Identify which cell holds the provided text, then report its [x, y] central coordinate. 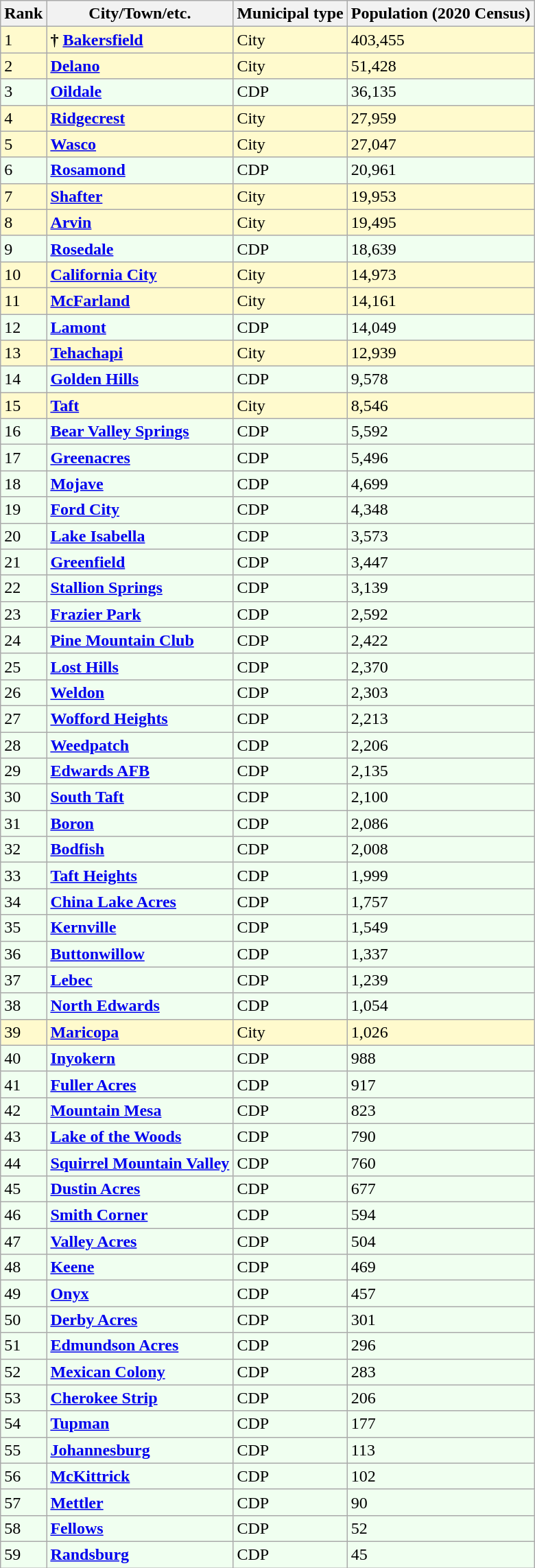
3,139 [440, 588]
41 [23, 1084]
2 [23, 66]
13 [23, 353]
Maricopa [140, 1032]
Taft [140, 406]
36 [23, 954]
Municipal type [290, 14]
988 [440, 1058]
10 [23, 274]
Randsburg [140, 1554]
Ford City [140, 510]
1,757 [440, 902]
37 [23, 980]
823 [440, 1110]
1,239 [440, 980]
Mexican Colony [140, 1372]
5 [23, 144]
27 [23, 718]
3 [23, 92]
14,161 [440, 301]
Weldon [140, 692]
24 [23, 640]
Stallion Springs [140, 588]
42 [23, 1110]
Onyx [140, 1294]
Taft Heights [140, 876]
4,348 [440, 510]
38 [23, 1006]
8 [23, 222]
California City [140, 274]
Kernville [140, 928]
283 [440, 1372]
Valley Acres [140, 1241]
917 [440, 1084]
Rank [23, 14]
McKittrick [140, 1476]
504 [440, 1241]
33 [23, 876]
15 [23, 406]
1,999 [440, 876]
Tehachapi [140, 353]
53 [23, 1398]
2,008 [440, 850]
18 [23, 484]
47 [23, 1241]
12 [23, 327]
26 [23, 692]
Cherokee Strip [140, 1398]
51 [23, 1346]
Population (2020 Census) [440, 14]
2,100 [440, 797]
59 [23, 1554]
Mojave [140, 484]
Ridgecrest [140, 118]
177 [440, 1424]
Dustin Acres [140, 1189]
Inyokern [140, 1058]
11 [23, 301]
Wasco [140, 144]
17 [23, 458]
1 [23, 40]
54 [23, 1424]
2,303 [440, 692]
403,455 [440, 40]
22 [23, 588]
296 [440, 1346]
Arvin [140, 222]
Mountain Mesa [140, 1110]
113 [440, 1450]
Greenfield [140, 562]
Smith Corner [140, 1215]
Edwards AFB [140, 771]
14,973 [440, 274]
† Bakersfield [140, 40]
Lake Isabella [140, 536]
Johannesburg [140, 1450]
57 [23, 1502]
2,086 [440, 823]
McFarland [140, 301]
1,337 [440, 954]
594 [440, 1215]
2,422 [440, 640]
206 [440, 1398]
20 [23, 536]
6 [23, 170]
44 [23, 1163]
Lebec [140, 980]
8,546 [440, 406]
36,135 [440, 92]
39 [23, 1032]
28 [23, 745]
55 [23, 1450]
4 [23, 118]
1,549 [440, 928]
4,699 [440, 484]
21 [23, 562]
2,370 [440, 666]
1,026 [440, 1032]
25 [23, 666]
Lost Hills [140, 666]
790 [440, 1136]
2,206 [440, 745]
23 [23, 614]
Pine Mountain Club [140, 640]
14 [23, 379]
49 [23, 1294]
Squirrel Mountain Valley [140, 1163]
Wofford Heights [140, 718]
27,959 [440, 118]
3,573 [440, 536]
Keene [140, 1267]
50 [23, 1320]
Bodfish [140, 850]
760 [440, 1163]
5,496 [440, 458]
29 [23, 771]
Frazier Park [140, 614]
Edmundson Acres [140, 1346]
2,592 [440, 614]
46 [23, 1215]
Greenacres [140, 458]
31 [23, 823]
14,049 [440, 327]
48 [23, 1267]
20,961 [440, 170]
Lamont [140, 327]
102 [440, 1476]
457 [440, 1294]
469 [440, 1267]
North Edwards [140, 1006]
Derby Acres [140, 1320]
27,047 [440, 144]
Shafter [140, 196]
7 [23, 196]
Boron [140, 823]
Rosedale [140, 248]
58 [23, 1528]
9,578 [440, 379]
19,953 [440, 196]
56 [23, 1476]
16 [23, 432]
9 [23, 248]
Oildale [140, 92]
Bear Valley Springs [140, 432]
Buttonwillow [140, 954]
301 [440, 1320]
Weedpatch [140, 745]
5,592 [440, 432]
Rosamond [140, 170]
Golden Hills [140, 379]
18,639 [440, 248]
12,939 [440, 353]
Delano [140, 66]
2,213 [440, 718]
Lake of the Woods [140, 1136]
1,054 [440, 1006]
3,447 [440, 562]
Tupman [140, 1424]
51,428 [440, 66]
Fuller Acres [140, 1084]
677 [440, 1189]
19,495 [440, 222]
90 [440, 1502]
30 [23, 797]
Fellows [140, 1528]
40 [23, 1058]
43 [23, 1136]
34 [23, 902]
South Taft [140, 797]
China Lake Acres [140, 902]
Mettler [140, 1502]
2,135 [440, 771]
35 [23, 928]
19 [23, 510]
32 [23, 850]
City/Town/etc. [140, 14]
